Locate the cell with the specified text and output its (X, Y) center coordinate. 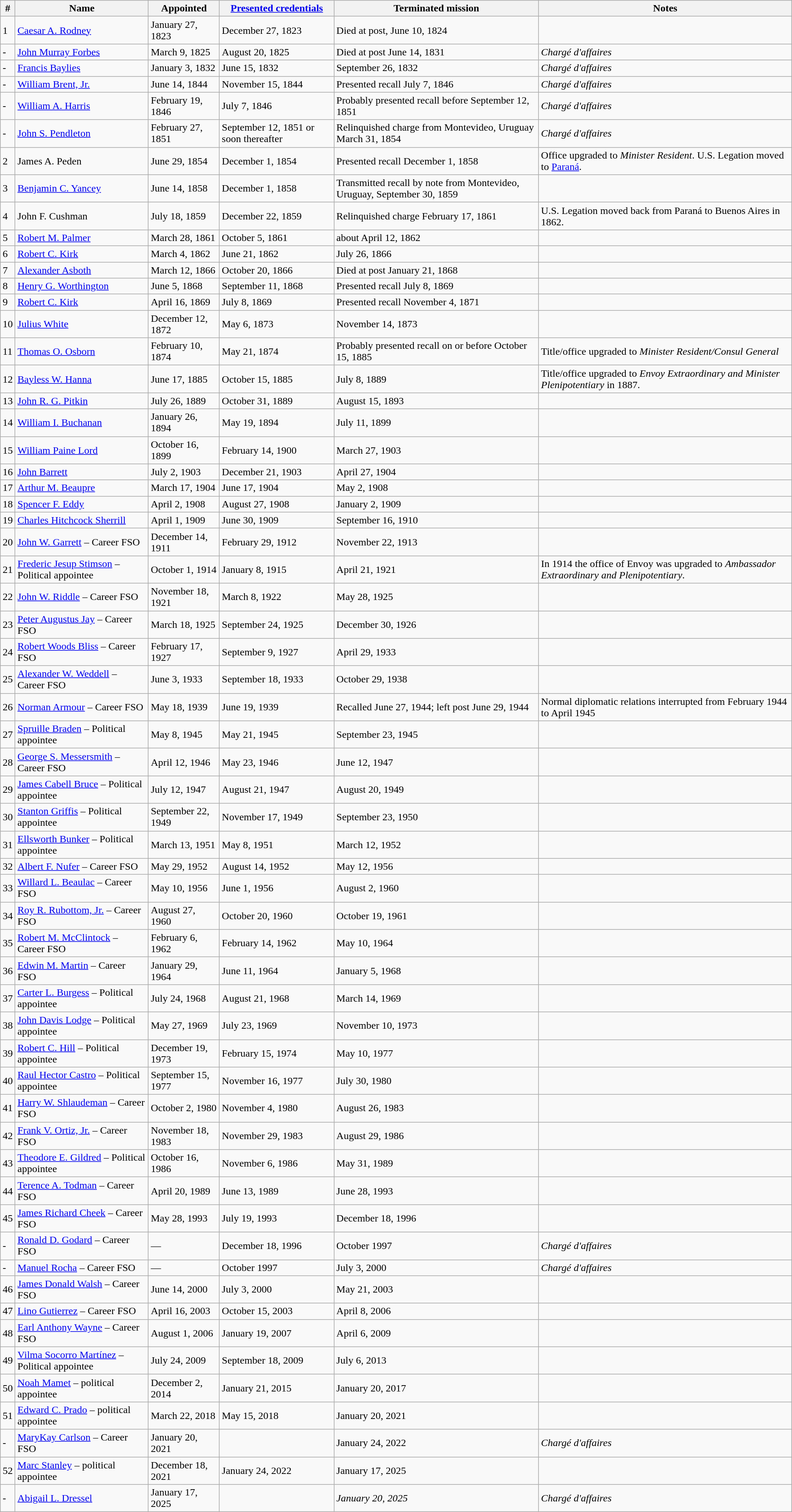
September 18, 2009 (277, 1361)
Francis Baylies (82, 68)
John W. Garrett – Career FSO (82, 542)
April 21, 1921 (437, 569)
Albert F. Nufer – Career FSO (82, 866)
John W. Riddle – Career FSO (82, 597)
June 17, 1904 (277, 488)
45 (8, 1219)
Willard L. Beaulac – Career FSO (82, 888)
44 (8, 1191)
September 16, 1910 (437, 520)
January 21, 2015 (277, 1388)
May 6, 1873 (277, 324)
9 (8, 302)
August 26, 1983 (437, 1109)
4 (8, 216)
September 12, 1851 or soon thereafter (277, 134)
29 (8, 790)
July 6, 2013 (437, 1361)
Died at post June 14, 1831 (437, 52)
February 10, 1874 (184, 352)
June 21, 1862 (277, 254)
January 5, 1968 (437, 971)
October 20, 1960 (277, 916)
Earl Anthony Wayne – Career FSO (82, 1333)
October 2, 1980 (184, 1109)
39 (8, 1053)
June 13, 1989 (277, 1191)
Spruille Braden – Political appointee (82, 735)
Harry W. Shlaudeman – Career FSO (82, 1109)
November 10, 1973 (437, 1026)
John Davis Lodge – Political appointee (82, 1026)
William Brent, Jr. (82, 84)
Henry G. Worthington (82, 286)
James Cabell Bruce – Political appointee (82, 790)
James Donald Walsh – Career FSO (82, 1290)
June 14, 1844 (184, 84)
November 18, 1921 (184, 597)
April 20, 1989 (184, 1191)
October 19, 1961 (437, 916)
September 18, 1933 (277, 680)
Bayless W. Hanna (82, 379)
Ellsworth Bunker – Political appointee (82, 845)
October 20, 1866 (277, 270)
John S. Pendleton (82, 134)
William A. Harris (82, 106)
February 27, 1851 (184, 134)
May 31, 1989 (437, 1164)
January 20, 2017 (437, 1388)
18 (8, 504)
August 27, 1960 (184, 916)
Frank V. Ortiz, Jr. – Career FSO (82, 1136)
In 1914 the office of Envoy was upgraded to Ambassador Extraordinary and Plenipotentiary. (665, 569)
41 (8, 1109)
March 13, 1951 (184, 845)
March 28, 1861 (184, 238)
December 27, 1823 (277, 30)
April 8, 2006 (437, 1311)
August 1, 2006 (184, 1333)
February 17, 1927 (184, 652)
May 10, 1977 (437, 1053)
26 (8, 707)
Terence A. Todman – Career FSO (82, 1191)
January 26, 1894 (184, 423)
October 1, 1914 (184, 569)
Roy R. Rubottom, Jr. – Career FSO (82, 916)
October 5, 1861 (277, 238)
July 8, 1869 (277, 302)
Robert C. Hill – Political appointee (82, 1053)
January 8, 1915 (277, 569)
Noah Mamet – political appointee (82, 1388)
Alexander Asboth (82, 270)
Appointed (184, 8)
30 (8, 817)
Terminated mission (437, 8)
May 8, 1951 (277, 845)
September 15, 1977 (184, 1081)
September 22, 1949 (184, 817)
about April 12, 1862 (437, 238)
May 19, 1894 (277, 423)
July 26, 1889 (184, 401)
Stanton Griffis – Political appointee (82, 817)
11 (8, 352)
June 14, 2000 (184, 1290)
December 19, 1973 (184, 1053)
Presented recall July 7, 1846 (437, 84)
November 14, 1873 (437, 324)
January 2, 1909 (437, 504)
October 15, 2003 (277, 1311)
March 12, 1952 (437, 845)
February 6, 1962 (184, 943)
December 21, 1903 (277, 472)
Ronald D. Godard – Career FSO (82, 1246)
27 (8, 735)
June 14, 1858 (184, 189)
June 30, 1909 (277, 520)
December 14, 1911 (184, 542)
July 24, 1968 (184, 998)
Benjamin C. Yancey (82, 189)
Transmitted recall by note from Montevideo, Uruguay, September 30, 1859 (437, 189)
June 1, 1956 (277, 888)
March 14, 1969 (437, 998)
May 21, 2003 (437, 1290)
October 31, 1889 (277, 401)
Title/office upgraded to Envoy Extraordinary and Minister Plenipotentiary in 1887. (665, 379)
July 18, 1859 (184, 216)
42 (8, 1136)
14 (8, 423)
28 (8, 762)
Frederic Jesup Stimson – Political appointee (82, 569)
Marc Stanley – political appointee (82, 1471)
Title/office upgraded to Minister Resident/Consul General (665, 352)
Normal diplomatic relations interrupted from February 1944 to April 1945 (665, 707)
July 11, 1899 (437, 423)
Robert Woods Bliss – Career FSO (82, 652)
February 14, 1962 (277, 943)
October 16, 1899 (184, 450)
13 (8, 401)
November 29, 1983 (277, 1136)
April 27, 1904 (437, 472)
April 2, 1908 (184, 504)
49 (8, 1361)
July 8, 1889 (437, 379)
July 7, 1846 (277, 106)
June 17, 1885 (184, 379)
March 17, 1904 (184, 488)
John Barrett (82, 472)
May 12, 1956 (437, 866)
Caesar A. Rodney (82, 30)
43 (8, 1164)
July 19, 1993 (277, 1219)
# (8, 8)
February 15, 1974 (277, 1053)
June 15, 1832 (277, 68)
34 (8, 916)
Theodore E. Gildred – Political appointee (82, 1164)
Spencer F. Eddy (82, 504)
August 20, 1949 (437, 790)
February 29, 1912 (277, 542)
15 (8, 450)
Charles Hitchcock Sherrill (82, 520)
May 18, 1939 (184, 707)
7 (8, 270)
William I. Buchanan (82, 423)
23 (8, 624)
June 12, 1947 (437, 762)
December 12, 1872 (184, 324)
46 (8, 1290)
33 (8, 888)
36 (8, 971)
April 12, 1946 (184, 762)
November 17, 1949 (277, 817)
1 (8, 30)
November 22, 1913 (437, 542)
April 6, 2009 (437, 1333)
April 29, 1933 (437, 652)
3 (8, 189)
47 (8, 1311)
Recalled June 27, 1944; left post June 29, 1944 (437, 707)
8 (8, 286)
May 28, 1993 (184, 1219)
November 18, 1983 (184, 1136)
November 4, 1980 (277, 1109)
22 (8, 597)
July 26, 1866 (437, 254)
Robert M. McClintock – Career FSO (82, 943)
October 15, 1885 (277, 379)
Lino Gutierrez – Career FSO (82, 1311)
August 20, 1825 (277, 52)
Probably presented recall on or before October 15, 1885 (437, 352)
May 27, 1969 (184, 1026)
December 1, 1858 (277, 189)
Edward C. Prado – political appointee (82, 1416)
October 16, 1986 (184, 1164)
Notes (665, 8)
George S. Messersmith – Career FSO (82, 762)
January 20, 2025 (437, 1498)
July 30, 1980 (437, 1081)
April 16, 2003 (184, 1311)
Vilma Socorro Martínez – Political appointee (82, 1361)
February 14, 1900 (277, 450)
John Murray Forbes (82, 52)
December 30, 1926 (437, 624)
February 19, 1846 (184, 106)
Office upgraded to Minister Resident. U.S. Legation moved to Paraná. (665, 161)
October 29, 1938 (437, 680)
May 29, 1952 (184, 866)
May 21, 1945 (277, 735)
January 27, 1823 (184, 30)
November 16, 1977 (277, 1081)
William Paine Lord (82, 450)
40 (8, 1081)
Alexander W. Weddell – Career FSO (82, 680)
May 21, 1874 (277, 352)
Thomas O. Osborn (82, 352)
37 (8, 998)
September 24, 1925 (277, 624)
35 (8, 943)
31 (8, 845)
May 8, 1945 (184, 735)
Raul Hector Castro – Political appointee (82, 1081)
17 (8, 488)
March 27, 1903 (437, 450)
May 10, 1956 (184, 888)
December 22, 1859 (277, 216)
24 (8, 652)
Presented credentials (277, 8)
May 23, 1946 (277, 762)
10 (8, 324)
August 14, 1952 (277, 866)
March 18, 1925 (184, 624)
51 (8, 1416)
June 3, 1933 (184, 680)
September 26, 1832 (437, 68)
August 29, 1986 (437, 1136)
March 8, 1922 (277, 597)
September 11, 1868 (277, 286)
James Richard Cheek – Career FSO (82, 1219)
June 11, 1964 (277, 971)
August 2, 1960 (437, 888)
6 (8, 254)
Name (82, 8)
June 28, 1993 (437, 1191)
January 3, 1832 (184, 68)
32 (8, 866)
Presented recall December 1, 1858 (437, 161)
March 4, 1862 (184, 254)
May 2, 1908 (437, 488)
John F. Cushman (82, 216)
Died at post, June 10, 1824 (437, 30)
Died at post January 21, 1868 (437, 270)
Edwin M. Martin – Career FSO (82, 971)
July 12, 1947 (184, 790)
July 23, 1969 (277, 1026)
May 28, 1925 (437, 597)
September 23, 1950 (437, 817)
Arthur M. Beaupre (82, 488)
April 16, 1869 (184, 302)
19 (8, 520)
Relinquished charge from Montevideo, Uruguay March 31, 1854 (437, 134)
August 15, 1893 (437, 401)
Probably presented recall before September 12, 1851 (437, 106)
38 (8, 1026)
September 9, 1927 (277, 652)
Relinquished charge February 17, 1861 (437, 216)
12 (8, 379)
December 18, 2021 (184, 1471)
Carter L. Burgess – Political appointee (82, 998)
20 (8, 542)
June 29, 1854 (184, 161)
June 5, 1868 (184, 286)
May 15, 2018 (277, 1416)
September 23, 1945 (437, 735)
25 (8, 680)
Presented recall November 4, 1871 (437, 302)
MaryKay Carlson – Career FSO (82, 1443)
John R. G. Pitkin (82, 401)
December 2, 2014 (184, 1388)
March 9, 1825 (184, 52)
2 (8, 161)
50 (8, 1388)
July 24, 2009 (184, 1361)
December 1, 1854 (277, 161)
James A. Peden (82, 161)
March 22, 2018 (184, 1416)
May 10, 1964 (437, 943)
52 (8, 1471)
U.S. Legation moved back from Paraná to Buenos Aires in 1862. (665, 216)
Peter Augustus Jay – Career FSO (82, 624)
Presented recall July 8, 1869 (437, 286)
16 (8, 472)
21 (8, 569)
August 27, 1908 (277, 504)
Norman Armour – Career FSO (82, 707)
November 6, 1986 (277, 1164)
January 19, 2007 (277, 1333)
48 (8, 1333)
Abigail L. Dressel (82, 1498)
November 15, 1844 (277, 84)
January 29, 1964 (184, 971)
March 12, 1866 (184, 270)
June 19, 1939 (277, 707)
Julius White (82, 324)
August 21, 1947 (277, 790)
Robert M. Palmer (82, 238)
5 (8, 238)
Manuel Rocha – Career FSO (82, 1268)
April 1, 1909 (184, 520)
August 21, 1968 (277, 998)
July 2, 1903 (184, 472)
